Identify which cell holds the provided text, then report its [X, Y] central coordinate. 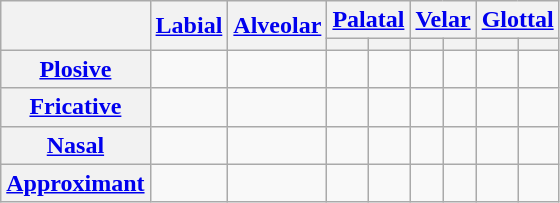
Fricative [76, 107]
Alveolar [278, 26]
Plosive [76, 69]
Velar [443, 20]
Labial [189, 26]
Palatal [368, 20]
Approximant [76, 183]
Glottal [518, 20]
Nasal [76, 145]
